Identify which cell holds the provided text, then report its [X, Y] central coordinate. 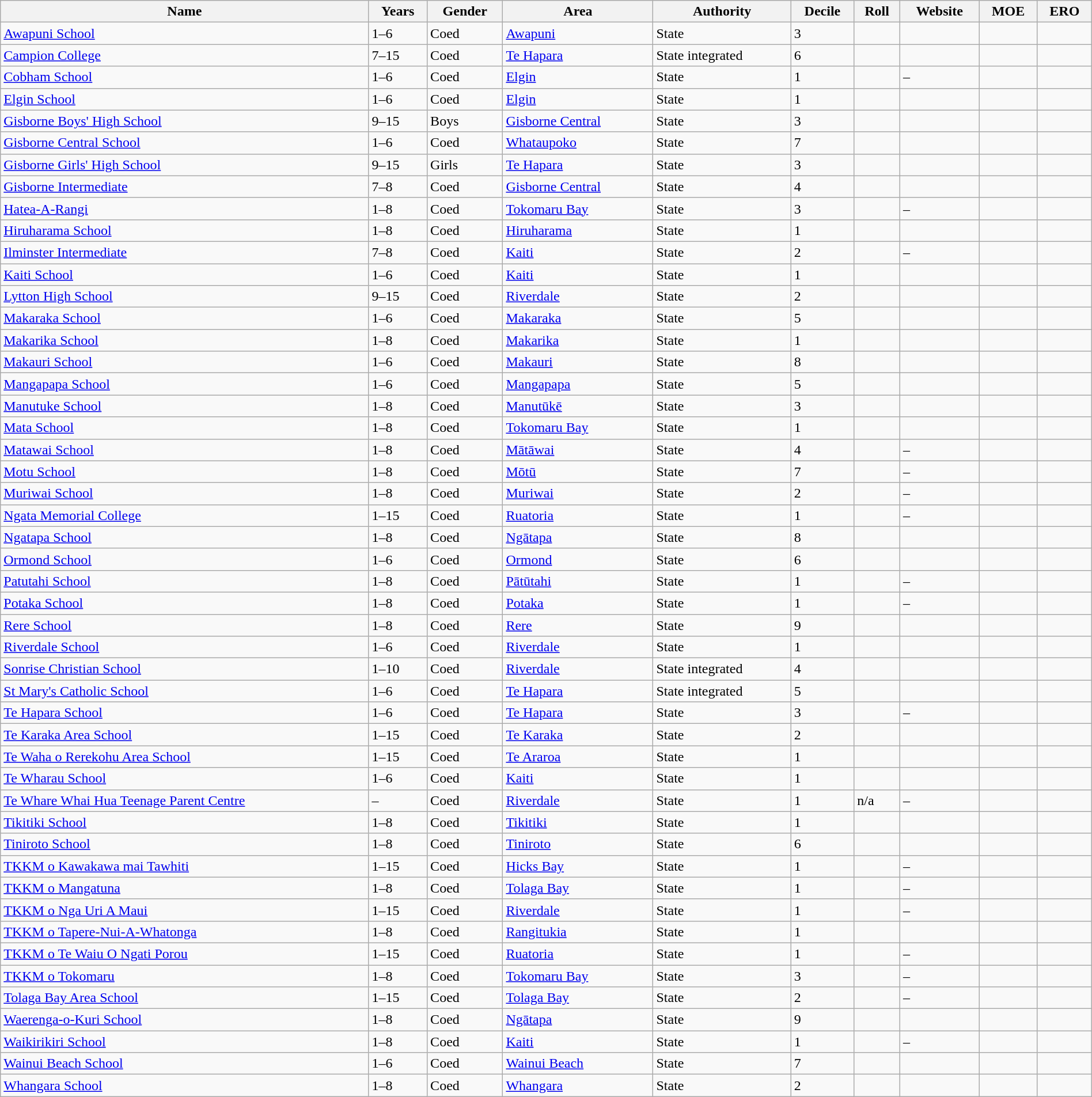
Ilminster Intermediate [184, 252]
Hicks Bay [578, 866]
Te Waha o Rerekohu Area School [184, 757]
Muriwai [578, 494]
MOE [1008, 12]
Ngatapa School [184, 537]
Tikitiki [578, 822]
7–15 [398, 55]
Ngata Memorial College [184, 515]
Te Whare Whai Hua Teenage Parent Centre [184, 800]
Mangapapa School [184, 384]
Potaka School [184, 603]
Sonrise Christian School [184, 669]
Girls [465, 165]
Te Karaka Area School [184, 735]
Whangara [578, 1085]
Ormond School [184, 559]
Tiniroto School [184, 844]
Campion College [184, 55]
Wainui Beach School [184, 1064]
Area [578, 12]
Mātāwai [578, 450]
TKKM o Te Waiu O Ngati Porou [184, 954]
TKKM o Tokomaru [184, 976]
Boys [465, 121]
Riverdale School [184, 647]
Gisborne Girls' High School [184, 165]
Rere School [184, 625]
Gisborne Intermediate [184, 187]
1–10 [398, 669]
ERO [1064, 12]
Years [398, 12]
Waikirikiri School [184, 1042]
Wainui Beach [578, 1064]
Mōtū [578, 472]
Awapuni School [184, 33]
St Mary's Catholic School [184, 691]
Cobham School [184, 77]
Motu School [184, 472]
Whangara School [184, 1085]
TKKM o Mangatuna [184, 888]
Manutuke School [184, 406]
Tiniroto [578, 844]
Tolaga Bay Area School [184, 998]
Decile [822, 12]
Ormond [578, 559]
Awapuni [578, 33]
Te Karaka [578, 735]
Authority [722, 12]
Makarika [578, 340]
Tikitiki School [184, 822]
Te Wharau School [184, 779]
Rere [578, 625]
Whataupoko [578, 143]
TKKM o Tapere-Nui-A-Whatonga [184, 932]
Mata School [184, 428]
Te Araroa [578, 757]
Waerenga-o-Kuri School [184, 1020]
Gisborne Boys' High School [184, 121]
Hatea-A-Rangi [184, 208]
Kaiti School [184, 275]
Gisborne Central School [184, 143]
Potaka [578, 603]
Manutūkē [578, 406]
Lytton High School [184, 297]
Makaraka School [184, 318]
Te Hapara School [184, 713]
TKKM o Nga Uri A Maui [184, 910]
Pātūtahi [578, 581]
Hiruharama School [184, 230]
Matawai School [184, 450]
Website [940, 12]
Elgin School [184, 99]
Muriwai School [184, 494]
Makaraka [578, 318]
Hiruharama [578, 230]
Name [184, 12]
Rangitukia [578, 932]
Mangapapa [578, 384]
Makauri [578, 362]
Makauri School [184, 362]
TKKM o Kawakawa mai Tawhiti [184, 866]
Makarika School [184, 340]
Gender [465, 12]
Roll [877, 12]
Patutahi School [184, 581]
n/a [877, 800]
